Search for the cell housing the specified text and yield its [x, y] center coordinate. 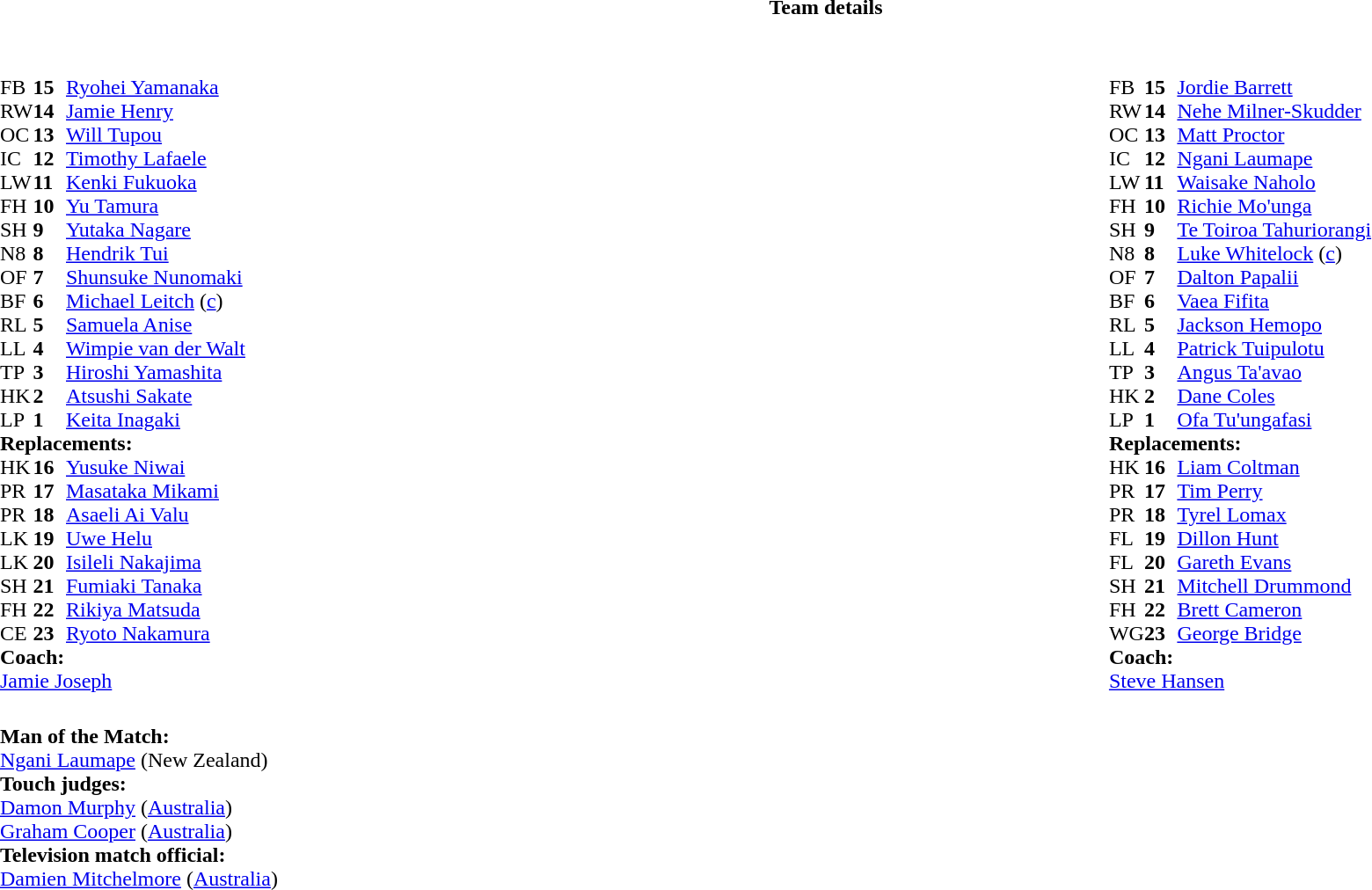
Uwe Helu [156, 538]
Waisake Naholo [1273, 183]
Angus Ta'avao [1273, 373]
Masataka Mikami [156, 491]
Dillon Hunt [1273, 538]
Jamie Joseph [123, 681]
Yusuke Niwai [156, 468]
Brett Cameron [1273, 610]
Mitchell Drummond [1273, 586]
Keita Inagaki [156, 420]
Steve Hansen [1240, 681]
Ofa Tu'ungafasi [1273, 420]
Jackson Hemopo [1273, 325]
Ngani Laumape [1273, 158]
Asaeli Ai Valu [156, 515]
Yu Tamura [156, 206]
Dane Coles [1273, 396]
Hiroshi Yamashita [156, 373]
Yutaka Nagare [156, 230]
Ryohei Yamanaka [156, 88]
Richie Mo'unga [1273, 206]
Shunsuke Nunomaki [156, 278]
Tyrel Lomax [1273, 515]
Rikiya Matsuda [156, 610]
Wimpie van der Walt [156, 348]
Samuela Anise [156, 325]
Timothy Lafaele [156, 158]
WG [1127, 633]
Gareth Evans [1273, 563]
Luke Whitelock (c) [1273, 253]
Fumiaki Tanaka [156, 586]
Te Toiroa Tahuriorangi [1273, 230]
Vaea Fifita [1273, 301]
Tim Perry [1273, 491]
Atsushi Sakate [156, 396]
Hendrik Tui [156, 253]
Dalton Papalii [1273, 278]
Nehe Milner-Skudder [1273, 111]
Jamie Henry [156, 111]
CE [17, 633]
Ryoto Nakamura [156, 633]
Will Tupou [156, 135]
Patrick Tuipulotu [1273, 348]
Jordie Barrett [1273, 88]
Isileli Nakajima [156, 563]
George Bridge [1273, 633]
Liam Coltman [1273, 468]
Matt Proctor [1273, 135]
Kenki Fukuoka [156, 183]
Michael Leitch (c) [156, 301]
